Find where the given text appears and provide that cell's center as (X, Y) coordinate. 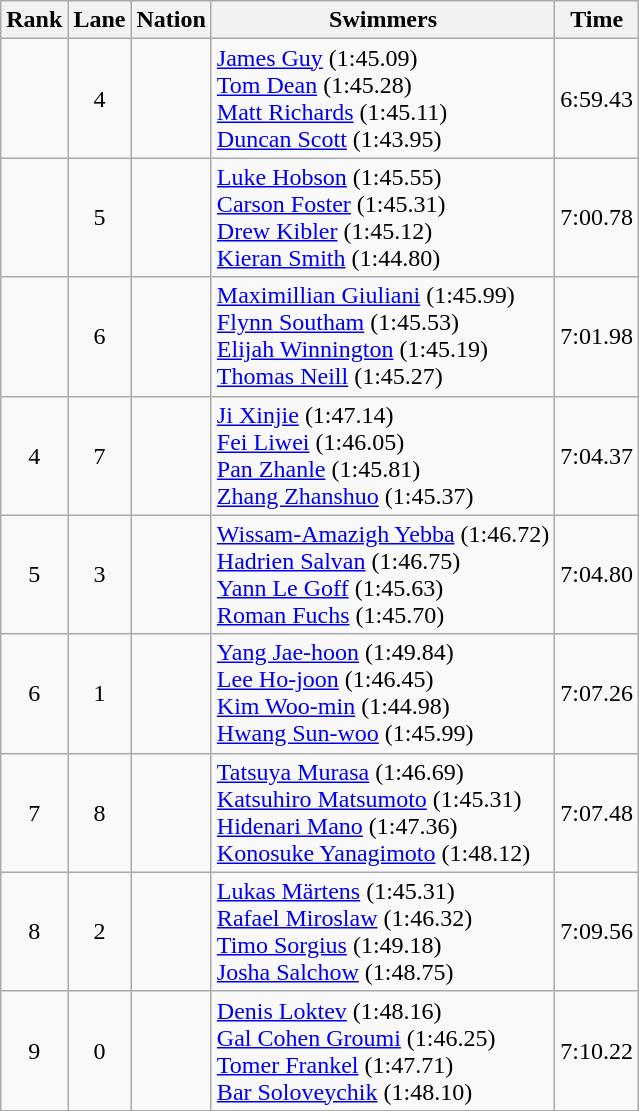
7:10.22 (597, 1050)
Yang Jae-hoon (1:49.84)Lee Ho-joon (1:46.45)Kim Woo-min (1:44.98)Hwang Sun-woo (1:45.99) (382, 694)
Lane (100, 20)
7:04.37 (597, 456)
Ji Xinjie (1:47.14)Fei Liwei (1:46.05)Pan Zhanle (1:45.81)Zhang Zhanshuo (1:45.37) (382, 456)
Luke Hobson (1:45.55)Carson Foster (1:45.31)Drew Kibler (1:45.12)Kieran Smith (1:44.80) (382, 218)
7:04.80 (597, 574)
9 (34, 1050)
7:07.26 (597, 694)
7:01.98 (597, 336)
7:09.56 (597, 932)
7:00.78 (597, 218)
Maximillian Giuliani (1:45.99)Flynn Southam (1:45.53)Elijah Winnington (1:45.19)Thomas Neill (1:45.27) (382, 336)
Swimmers (382, 20)
Tatsuya Murasa (1:46.69)Katsuhiro Matsumoto (1:45.31)Hidenari Mano (1:47.36)Konosuke Yanagimoto (1:48.12) (382, 812)
Nation (171, 20)
Denis Loktev (1:48.16)Gal Cohen Groumi (1:46.25)Tomer Frankel (1:47.71)Bar Soloveychik (1:48.10) (382, 1050)
Time (597, 20)
3 (100, 574)
James Guy (1:45.09)Tom Dean (1:45.28)Matt Richards (1:45.11)Duncan Scott (1:43.95) (382, 98)
6:59.43 (597, 98)
7:07.48 (597, 812)
Wissam-Amazigh Yebba (1:46.72)Hadrien Salvan (1:46.75)Yann Le Goff (1:45.63)Roman Fuchs (1:45.70) (382, 574)
2 (100, 932)
1 (100, 694)
Rank (34, 20)
0 (100, 1050)
Lukas Märtens (1:45.31)Rafael Miroslaw (1:46.32)Timo Sorgius (1:49.18)Josha Salchow (1:48.75) (382, 932)
